Determine the (x, y) coordinate at the center of the cell enclosing the given text.  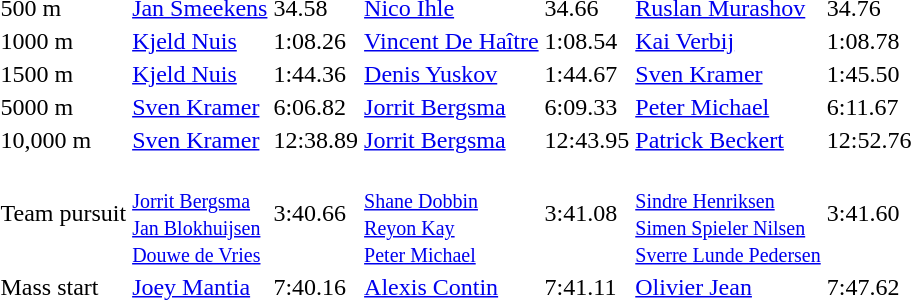
Vincent De Haître (452, 41)
3:41.08 (587, 214)
Sindre HenriksenSimen Spieler NilsenSverre Lunde Pedersen (728, 214)
12:43.95 (587, 140)
Denis Yuskov (452, 74)
1:08.54 (587, 41)
Peter Michael (728, 107)
6:06.82 (316, 107)
6:09.33 (587, 107)
Kai Verbij (728, 41)
Patrick Beckert (728, 140)
Jorrit BergsmaJan BlokhuijsenDouwe de Vries (200, 214)
12:38.89 (316, 140)
Shane DobbinReyon KayPeter Michael (452, 214)
1:44.36 (316, 74)
3:40.66 (316, 214)
1:44.67 (587, 74)
1:08.26 (316, 41)
